From the cell containing the given text, extract its center point as [x, y] coordinate. 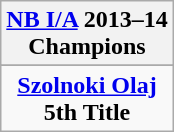
NB I/A 2013–14Champions [87, 34]
Szolnoki Olaj5th Title [87, 98]
